Pinpoint the cell where the given text exists, returning its [x, y] midpoint coordinate. 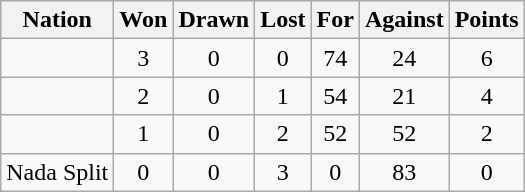
Nada Split [58, 172]
For [335, 20]
54 [335, 96]
Drawn [214, 20]
Won [144, 20]
83 [404, 172]
24 [404, 58]
74 [335, 58]
Points [486, 20]
Lost [283, 20]
Against [404, 20]
4 [486, 96]
Nation [58, 20]
21 [404, 96]
6 [486, 58]
